Return the (x, y) coordinate for the center point of the cell that contains the specified text.  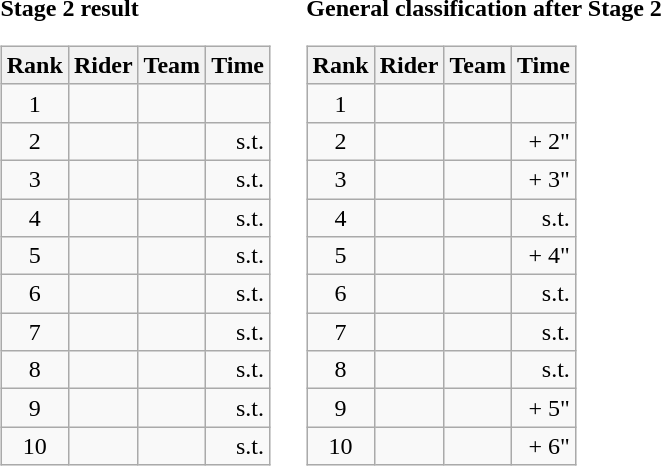
+ 6" (543, 446)
+ 3" (543, 179)
+ 4" (543, 256)
+ 5" (543, 408)
+ 2" (543, 141)
